Search for the cell housing the specified text and yield its (x, y) center coordinate. 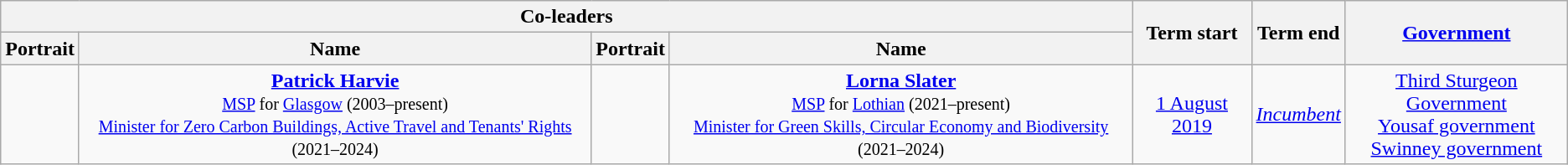
Co-leaders (566, 17)
Term start (1192, 33)
Patrick HarvieMSP for Glasgow (2003–present) Minister for Zero Carbon Buildings, Active Travel and Tenants' Rights (2021–2024) (335, 114)
Third Sturgeon GovernmentYousaf governmentSwinney government (1456, 114)
Lorna SlaterMSP for Lothian (2021–present) Minister for Green Skills, Circular Economy and Biodiversity (2021–2024) (900, 114)
Government (1456, 33)
1 August 2019 (1192, 114)
Incumbent (1298, 114)
Term end (1298, 33)
